Capture the cell that displays the provided text and extract its [X, Y] central coordinate. 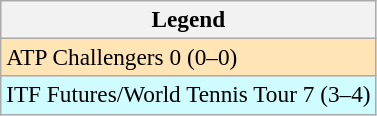
Legend [188, 19]
ATP Challengers 0 (0–0) [188, 57]
ITF Futures/World Tennis Tour 7 (3–4) [188, 95]
